Locate the cell with the specified text and output its (x, y) center coordinate. 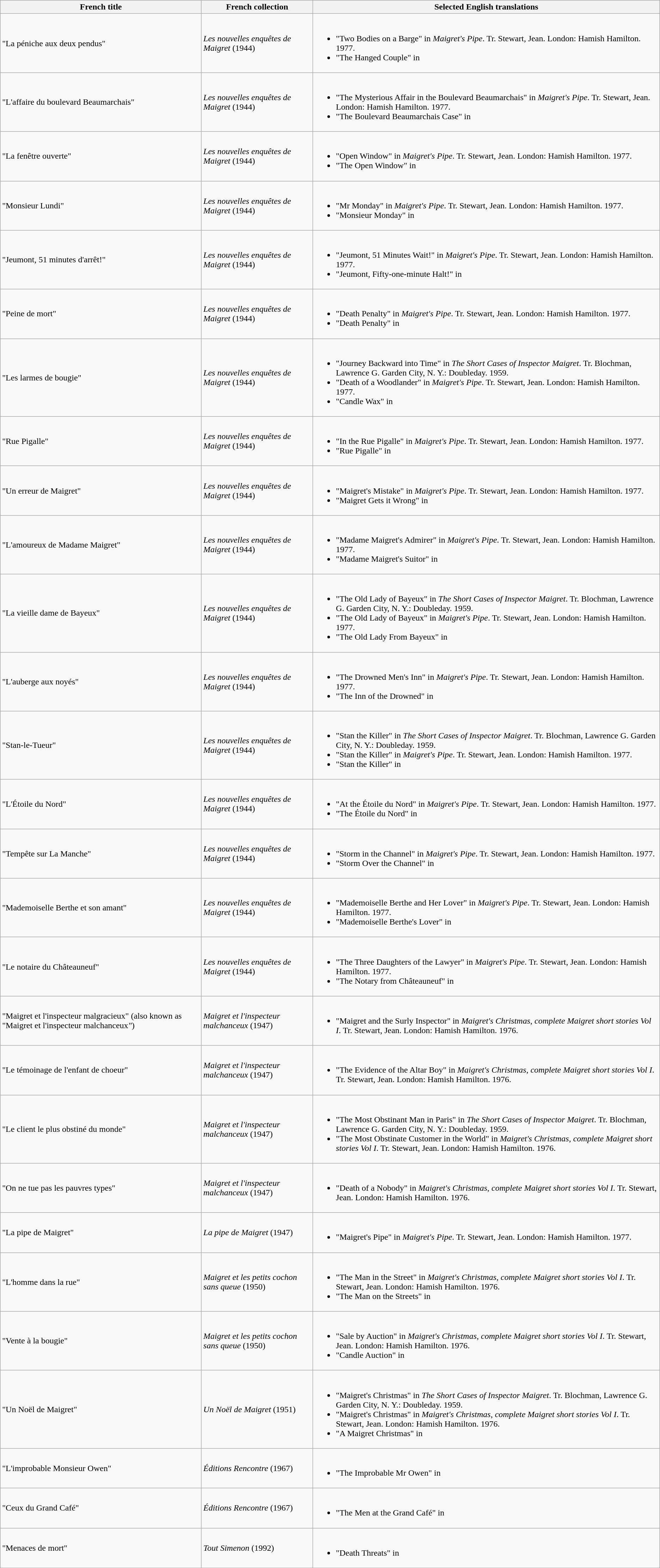
"Death Threats" in (486, 1548)
"Le témoinage de l'enfant de choeur" (101, 1070)
Un Noël de Maigret (1951) (257, 1409)
"L'homme dans la rue" (101, 1282)
"Le notaire du Châteauneuf" (101, 967)
"Mademoiselle Berthe et son amant" (101, 908)
"La pipe de Maigret" (101, 1233)
"The Evidence of the Altar Boy" in Maigret's Christmas, complete Maigret short stories Vol I. Tr. Stewart, Jean. London: Hamish Hamilton. 1976. (486, 1070)
Selected English translations (486, 7)
"L'amoureux de Madame Maigret" (101, 544)
"Open Window" in Maigret's Pipe. Tr. Stewart, Jean. London: Hamish Hamilton. 1977."The Open Window" in (486, 156)
French title (101, 7)
"L'improbable Monsieur Owen" (101, 1468)
"The Three Daughters of the Lawyer" in Maigret's Pipe. Tr. Stewart, Jean. London: Hamish Hamilton. 1977."The Notary from Châteauneuf" in (486, 967)
"Maigret's Pipe" in Maigret's Pipe. Tr. Stewart, Jean. London: Hamish Hamilton. 1977. (486, 1233)
La pipe de Maigret (1947) (257, 1233)
"La vieille dame de Bayeux" (101, 613)
"Death of a Nobody" in Maigret's Christmas, complete Maigret short stories Vol I. Tr. Stewart, Jean. London: Hamish Hamilton. 1976. (486, 1188)
"In the Rue Pigalle" in Maigret's Pipe. Tr. Stewart, Jean. London: Hamish Hamilton. 1977."Rue Pigalle" in (486, 441)
"The Men at the Grand Café" in (486, 1508)
"Death Penalty" in Maigret's Pipe. Tr. Stewart, Jean. London: Hamish Hamilton. 1977."Death Penalty" in (486, 314)
"Mademoiselle Berthe and Her Lover" in Maigret's Pipe. Tr. Stewart, Jean. London: Hamish Hamilton. 1977."Mademoiselle Berthe's Lover" in (486, 908)
"Peine de mort" (101, 314)
"L'affaire du boulevard Beaumarchais" (101, 102)
"Jeumont, 51 Minutes Wait!" in Maigret's Pipe. Tr. Stewart, Jean. London: Hamish Hamilton. 1977."Jeumont, Fifty-one-minute Halt!" in (486, 260)
"At the Étoile du Nord" in Maigret's Pipe. Tr. Stewart, Jean. London: Hamish Hamilton. 1977."The Étoile du Nord" in (486, 804)
"Two Bodies on a Barge" in Maigret's Pipe. Tr. Stewart, Jean. London: Hamish Hamilton. 1977."The Hanged Couple" in (486, 43)
"Maigret and the Surly Inspector" in Maigret's Christmas, complete Maigret short stories Vol I. Tr. Stewart, Jean. London: Hamish Hamilton. 1976. (486, 1021)
"Ceux du Grand Café" (101, 1508)
French collection (257, 7)
"Maigret's Mistake" in Maigret's Pipe. Tr. Stewart, Jean. London: Hamish Hamilton. 1977."Maigret Gets it Wrong" in (486, 490)
"On ne tue pas les pauvres types" (101, 1188)
"Mr Monday" in Maigret's Pipe. Tr. Stewart, Jean. London: Hamish Hamilton. 1977."Monsieur Monday" in (486, 206)
"Les larmes de bougie" (101, 377)
"Rue Pigalle" (101, 441)
"Un erreur de Maigret" (101, 490)
"La péniche aux deux pendus" (101, 43)
"Monsieur Lundi" (101, 206)
"Tempête sur La Manche" (101, 854)
"Storm in the Channel" in Maigret's Pipe. Tr. Stewart, Jean. London: Hamish Hamilton. 1977."Storm Over the Channel" in (486, 854)
"Madame Maigret's Admirer" in Maigret's Pipe. Tr. Stewart, Jean. London: Hamish Hamilton. 1977."Madame Maigret's Suitor" in (486, 544)
"The Drowned Men's Inn" in Maigret's Pipe. Tr. Stewart, Jean. London: Hamish Hamilton. 1977."The Inn of the Drowned" in (486, 682)
"Stan-le-Tueur" (101, 745)
"Maigret et l'inspecteur malgracieux" (also known as "Maigret et l'inspecteur malchanceux") (101, 1021)
"Jeumont, 51 minutes d'arrêt!" (101, 260)
"Menaces de mort" (101, 1548)
"L'auberge aux noyés" (101, 682)
"La fenêtre ouverte" (101, 156)
"The Improbable Mr Owen" in (486, 1468)
"Le client le plus obstiné du monde" (101, 1129)
"Vente à la bougie" (101, 1341)
"Un Noël de Maigret" (101, 1409)
Tout Simenon (1992) (257, 1548)
"Sale by Auction" in Maigret's Christmas, complete Maigret short stories Vol I. Tr. Stewart, Jean. London: Hamish Hamilton. 1976."Candle Auction" in (486, 1341)
"L'Étoile du Nord" (101, 804)
